Extract the (x, y) coordinate from the center of the cell holding the provided text.  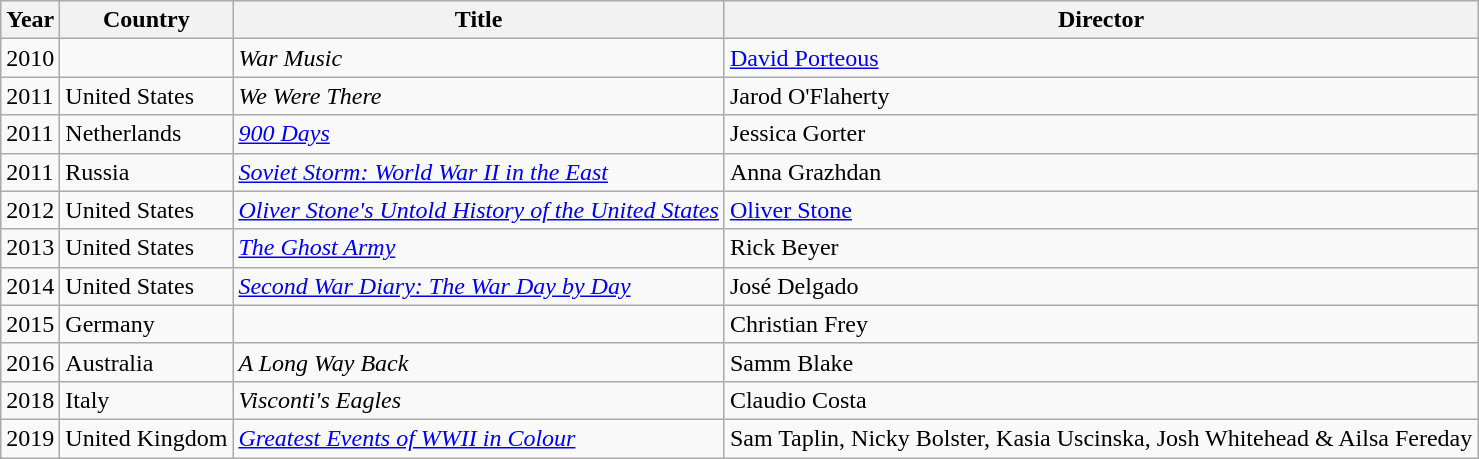
2013 (30, 248)
Russia (146, 172)
A Long Way Back (478, 362)
2019 (30, 438)
Soviet Storm: World War II in the East (478, 172)
Visconti's Eagles (478, 400)
2010 (30, 58)
Sam Taplin, Nicky Bolster, Kasia Uscinska, Josh Whitehead & Ailsa Fereday (1100, 438)
900 Days (478, 134)
2012 (30, 210)
Anna Grazhdan (1100, 172)
2014 (30, 286)
Director (1100, 20)
2015 (30, 324)
Samm Blake (1100, 362)
Rick Beyer (1100, 248)
Australia (146, 362)
Second War Diary: The War Day by Day (478, 286)
Germany (146, 324)
Greatest Events of WWII in Colour (478, 438)
David Porteous (1100, 58)
Netherlands (146, 134)
United Kingdom (146, 438)
Christian Frey (1100, 324)
Oliver Stone (1100, 210)
Italy (146, 400)
War Music (478, 58)
Claudio Costa (1100, 400)
We Were There (478, 96)
2018 (30, 400)
Jessica Gorter (1100, 134)
Country (146, 20)
Year (30, 20)
Oliver Stone's Untold History of the United States (478, 210)
2016 (30, 362)
Jarod O'Flaherty (1100, 96)
Title (478, 20)
The Ghost Army (478, 248)
José Delgado (1100, 286)
